Return the [x, y] coordinate for the center point of the cell that contains the specified text.  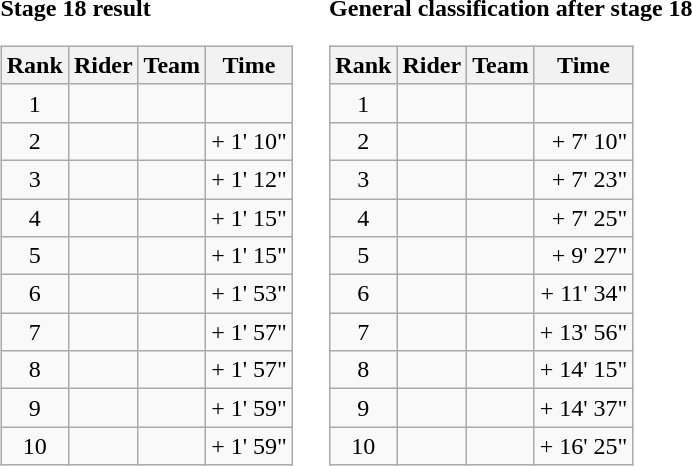
+ 7' 25" [584, 217]
+ 16' 25" [584, 446]
+ 1' 10" [250, 141]
+ 9' 27" [584, 256]
+ 7' 10" [584, 141]
+ 1' 12" [250, 179]
+ 1' 53" [250, 294]
+ 11' 34" [584, 294]
+ 13' 56" [584, 332]
+ 14' 37" [584, 408]
+ 7' 23" [584, 179]
+ 14' 15" [584, 370]
